Identify which cell holds the provided text, then report its [x, y] central coordinate. 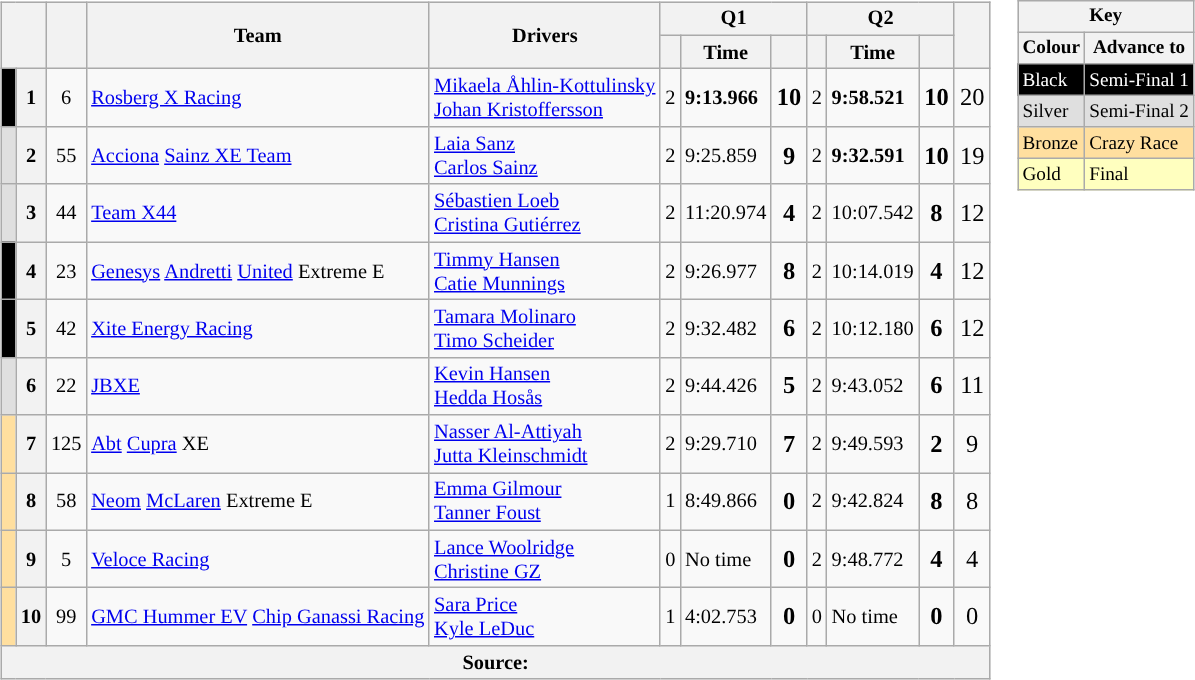
Silver [1052, 111]
Team [258, 36]
125 [66, 444]
55 [66, 156]
4:02.753 [726, 617]
Laia Sanz Carlos Sainz [544, 156]
9:25.859 [726, 156]
Abt Cupra XE [258, 444]
Acciona Sainz XE Team [258, 156]
Semi-Final 2 [1140, 111]
JBXE [258, 386]
11:20.974 [726, 213]
Black [1052, 80]
9:32.482 [726, 329]
20 [972, 98]
Key [1106, 16]
Genesys Andretti United Extreme E [258, 271]
Team X44 [258, 213]
Bronze [1052, 143]
99 [66, 617]
9:48.772 [873, 559]
Colour [1052, 48]
Nasser Al-Attiyah Jutta Kleinschmidt [544, 444]
Timmy Hansen Catie Munnings [544, 271]
GMC Hummer EV Chip Ganassi Racing [258, 617]
9:42.824 [873, 502]
Sébastien Loeb Cristina Gutiérrez [544, 213]
9:29.710 [726, 444]
58 [66, 502]
Q2 [880, 19]
8:49.866 [726, 502]
10:07.542 [873, 213]
9:49.593 [873, 444]
Q1 [734, 19]
22 [66, 386]
44 [66, 213]
Lance Woolridge Christine GZ [544, 559]
Gold [1052, 175]
Veloce Racing [258, 559]
9:44.426 [726, 386]
Xite Energy Racing [258, 329]
11 [972, 386]
10:12.180 [873, 329]
Rosberg X Racing [258, 98]
Crazy Race [1140, 143]
9:32.591 [873, 156]
19 [972, 156]
Emma Gilmour Tanner Foust [544, 502]
42 [66, 329]
Kevin Hansen Hedda Hosås [544, 386]
9:43.052 [873, 386]
3 [31, 213]
Drivers [544, 36]
Neom McLaren Extreme E [258, 502]
23 [66, 271]
9:58.521 [873, 98]
Source: [496, 663]
Mikaela Åhlin-Kottulinsky Johan Kristoffersson [544, 98]
9:13.966 [726, 98]
Sara Price Kyle LeDuc [544, 617]
9:26.977 [726, 271]
Tamara Molinaro Timo Scheider [544, 329]
Final [1140, 175]
Semi-Final 1 [1140, 80]
Advance to [1140, 48]
10:14.019 [873, 271]
